From the cell containing the given text, extract its center point as (X, Y) coordinate. 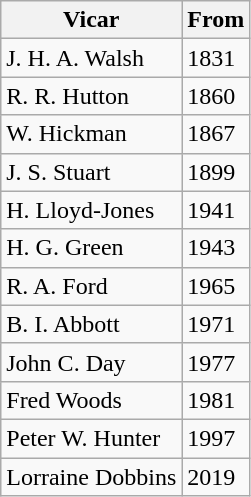
R. R. Hutton (92, 96)
R. A. Ford (92, 286)
W. Hickman (92, 134)
J. S. Stuart (92, 172)
1965 (216, 286)
1899 (216, 172)
Peter W. Hunter (92, 438)
1831 (216, 58)
Fred Woods (92, 400)
J. H. A. Walsh (92, 58)
1860 (216, 96)
1943 (216, 248)
John C. Day (92, 362)
H. Lloyd-Jones (92, 210)
Vicar (92, 20)
1971 (216, 324)
1977 (216, 362)
1941 (216, 210)
1997 (216, 438)
Lorraine Dobbins (92, 477)
1867 (216, 134)
B. I. Abbott (92, 324)
H. G. Green (92, 248)
1981 (216, 400)
2019 (216, 477)
From (216, 20)
